Determine the (x, y) coordinate at the center of the cell enclosing the given text.  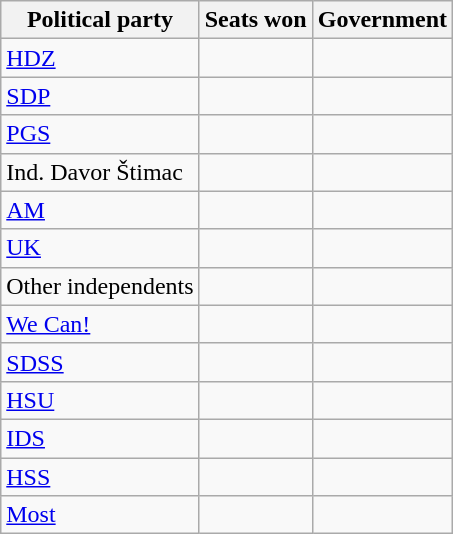
UK (100, 248)
PGS (100, 134)
HSU (100, 400)
Other independents (100, 286)
SDSS (100, 362)
IDS (100, 438)
Political party (100, 20)
AM (100, 210)
Seats won (256, 20)
Most (100, 515)
Ind. Davor Štimac (100, 172)
SDP (100, 96)
We Can! (100, 324)
HSS (100, 477)
HDZ (100, 58)
Government (382, 20)
